Identify which cell holds the provided text, then report its [x, y] central coordinate. 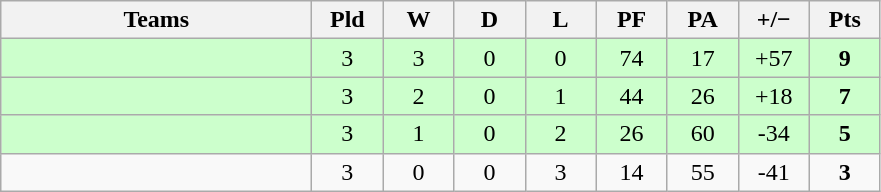
7 [844, 96]
W [418, 20]
55 [702, 172]
-41 [774, 172]
17 [702, 58]
9 [844, 58]
L [560, 20]
-34 [774, 134]
5 [844, 134]
44 [632, 96]
60 [702, 134]
+18 [774, 96]
PA [702, 20]
Pts [844, 20]
+57 [774, 58]
Teams [156, 20]
14 [632, 172]
+/− [774, 20]
74 [632, 58]
D [490, 20]
PF [632, 20]
Pld [348, 20]
